Determine the (X, Y) coordinate at the center of the cell enclosing the given text.  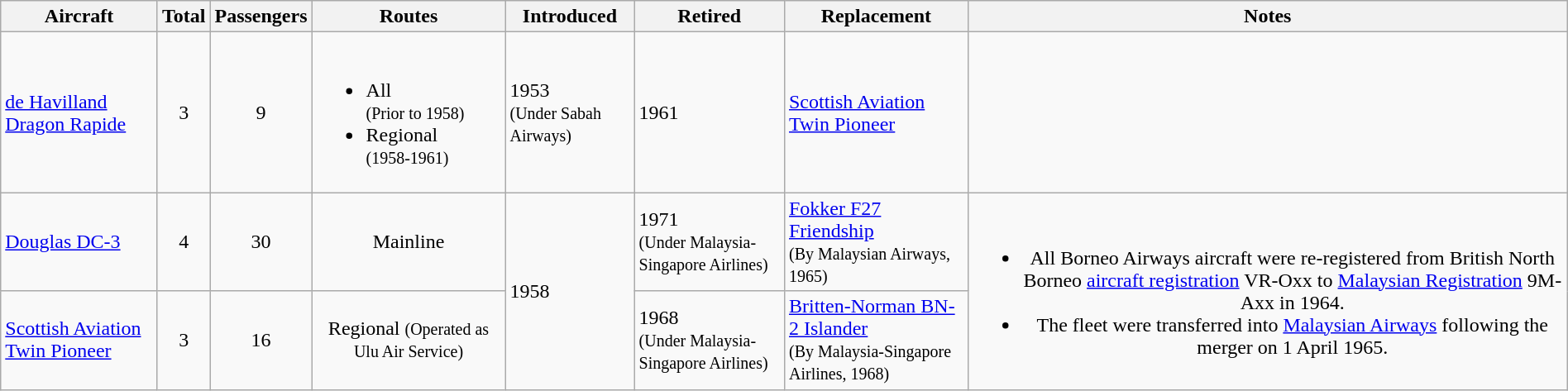
Notes (1267, 17)
1961 (710, 112)
Replacement (876, 17)
Regional (Operated as Ulu Air Service) (409, 341)
16 (261, 341)
Total (184, 17)
Aircraft (79, 17)
All(Prior to 1958)Regional (1958-1961) (409, 112)
9 (261, 112)
Retired (710, 17)
1968(Under Malaysia-Singapore Airlines) (710, 341)
1971(Under Malaysia-Singapore Airlines) (710, 241)
Routes (409, 17)
4 (184, 241)
1958 (570, 291)
1953(Under Sabah Airways) (570, 112)
Mainline (409, 241)
Douglas DC-3 (79, 241)
30 (261, 241)
Fokker F27 Friendship(By Malaysian Airways, 1965) (876, 241)
Passengers (261, 17)
Introduced (570, 17)
de Havilland Dragon Rapide (79, 112)
Britten-Norman BN-2 Islander(By Malaysia-Singapore Airlines, 1968) (876, 341)
